Return the (X, Y) coordinate for the center point of the cell that contains the specified text.  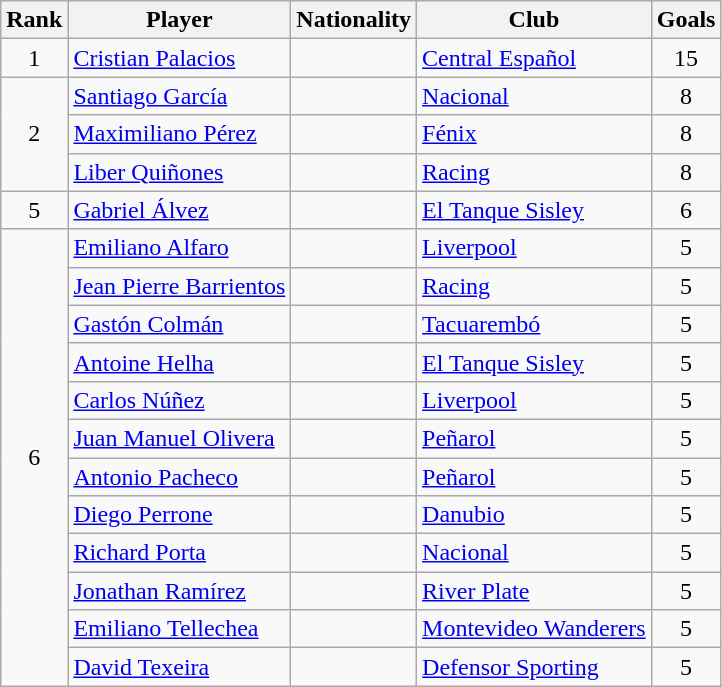
Liber Quiñones (180, 172)
Antoine Helha (180, 362)
Gastón Colmán (180, 324)
Montevideo Wanderers (534, 629)
Player (180, 20)
Santiago García (180, 96)
1 (34, 58)
Emiliano Alfaro (180, 248)
Central Español (534, 58)
Gabriel Álvez (180, 210)
Richard Porta (180, 553)
Juan Manuel Olivera (180, 438)
Nationality (354, 20)
2 (34, 134)
Tacuarembó (534, 324)
Jean Pierre Barrientos (180, 286)
River Plate (534, 591)
Maximiliano Pérez (180, 134)
Antonio Pacheco (180, 477)
Club (534, 20)
Cristian Palacios (180, 58)
Diego Perrone (180, 515)
Defensor Sporting (534, 667)
Fénix (534, 134)
15 (686, 58)
Carlos Núñez (180, 400)
David Texeira (180, 667)
Jonathan Ramírez (180, 591)
Rank (34, 20)
Goals (686, 20)
Danubio (534, 515)
Emiliano Tellechea (180, 629)
